Extract the (X, Y) coordinate from the center of the cell holding the provided text.  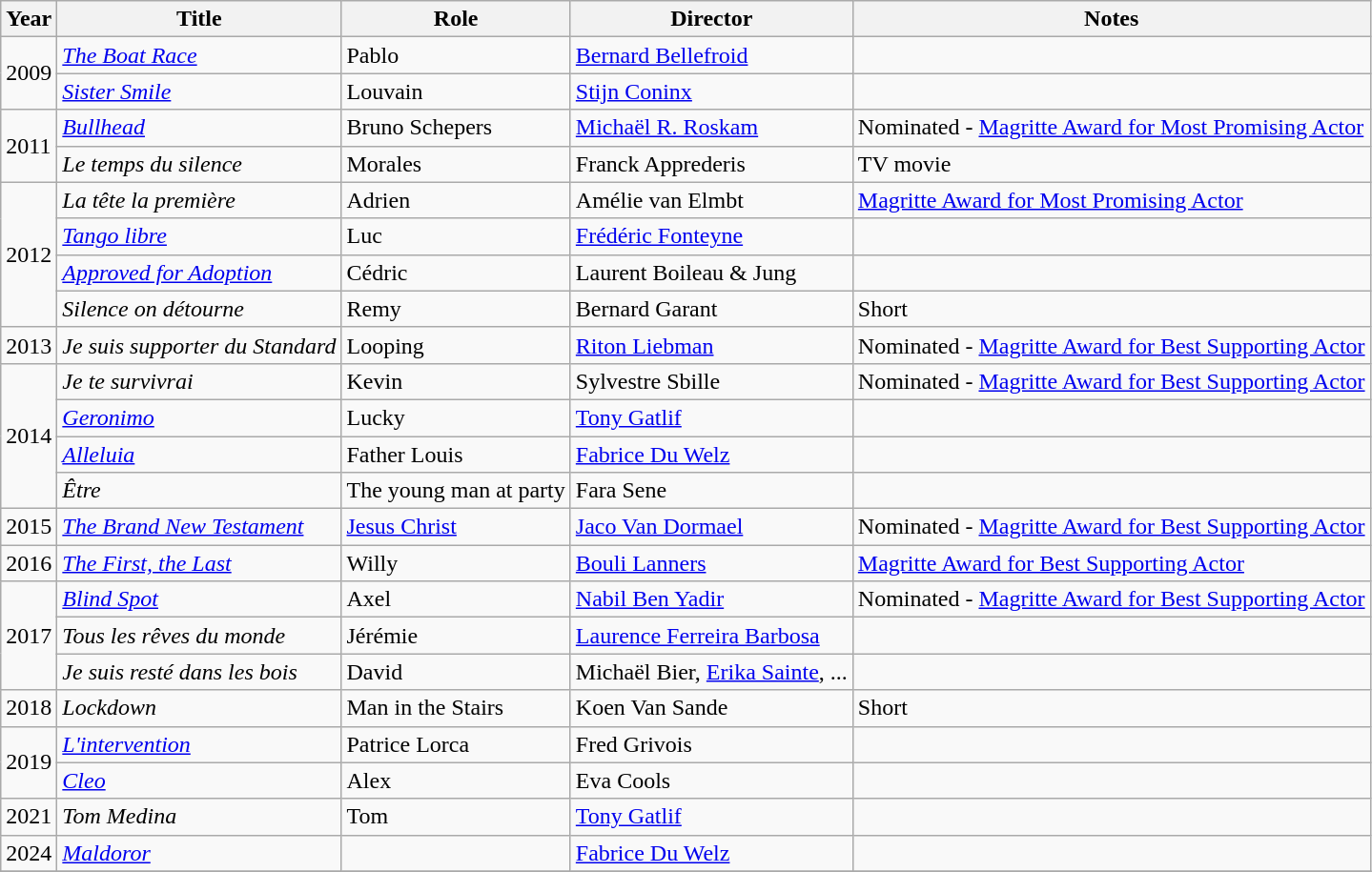
L'intervention (199, 744)
Jesus Christ (456, 527)
Bullhead (199, 128)
The Boat Race (199, 55)
Man in the Stairs (456, 708)
Year (29, 19)
Le temps du silence (199, 164)
2021 (29, 817)
Franck Apprederis (711, 164)
Magritte Award for Most Promising Actor (1112, 200)
2016 (29, 563)
Je suis resté dans les bois (199, 672)
2017 (29, 636)
Maldoror (199, 853)
2012 (29, 254)
Michaël R. Roskam (711, 128)
Alleluia (199, 455)
Stijn Coninx (711, 91)
Father Louis (456, 455)
Alex (456, 781)
Geronimo (199, 417)
La tête la première (199, 200)
Title (199, 19)
The First, the Last (199, 563)
2013 (29, 345)
Fred Grivois (711, 744)
Riton Liebman (711, 345)
Eva Cools (711, 781)
Tous les rêves du monde (199, 636)
Tom Medina (199, 817)
Axel (456, 599)
The Brand New Testament (199, 527)
Silence on détourne (199, 309)
Blind Spot (199, 599)
Je te survivrai (199, 381)
Approved for Adoption (199, 273)
Bruno Schepers (456, 128)
Sylvestre Sbille (711, 381)
Luc (456, 236)
Michaël Bier, Erika Sainte, ... (711, 672)
Tom (456, 817)
Nominated - Magritte Award for Most Promising Actor (1112, 128)
Morales (456, 164)
Cleo (199, 781)
2024 (29, 853)
Bouli Lanners (711, 563)
Kevin (456, 381)
Tango libre (199, 236)
Role (456, 19)
Laurence Ferreira Barbosa (711, 636)
Lockdown (199, 708)
2018 (29, 708)
Willy (456, 563)
Jaco Van Dormael (711, 527)
TV movie (1112, 164)
Je suis supporter du Standard (199, 345)
Director (711, 19)
The young man at party (456, 491)
Magritte Award for Best Supporting Actor (1112, 563)
Nabil Ben Yadir (711, 599)
Patrice Lorca (456, 744)
2011 (29, 146)
Jérémie (456, 636)
Être (199, 491)
Lucky (456, 417)
Adrien (456, 200)
Notes (1112, 19)
Frédéric Fonteyne (711, 236)
Bernard Garant (711, 309)
2015 (29, 527)
2014 (29, 436)
Looping (456, 345)
Fara Sene (711, 491)
2019 (29, 762)
Laurent Boileau & Jung (711, 273)
Cédric (456, 273)
Amélie van Elmbt (711, 200)
Sister Smile (199, 91)
Pablo (456, 55)
Louvain (456, 91)
Remy (456, 309)
David (456, 672)
Bernard Bellefroid (711, 55)
Koen Van Sande (711, 708)
2009 (29, 73)
